Output the (x, y) coordinate of the center of the cell containing the given text.  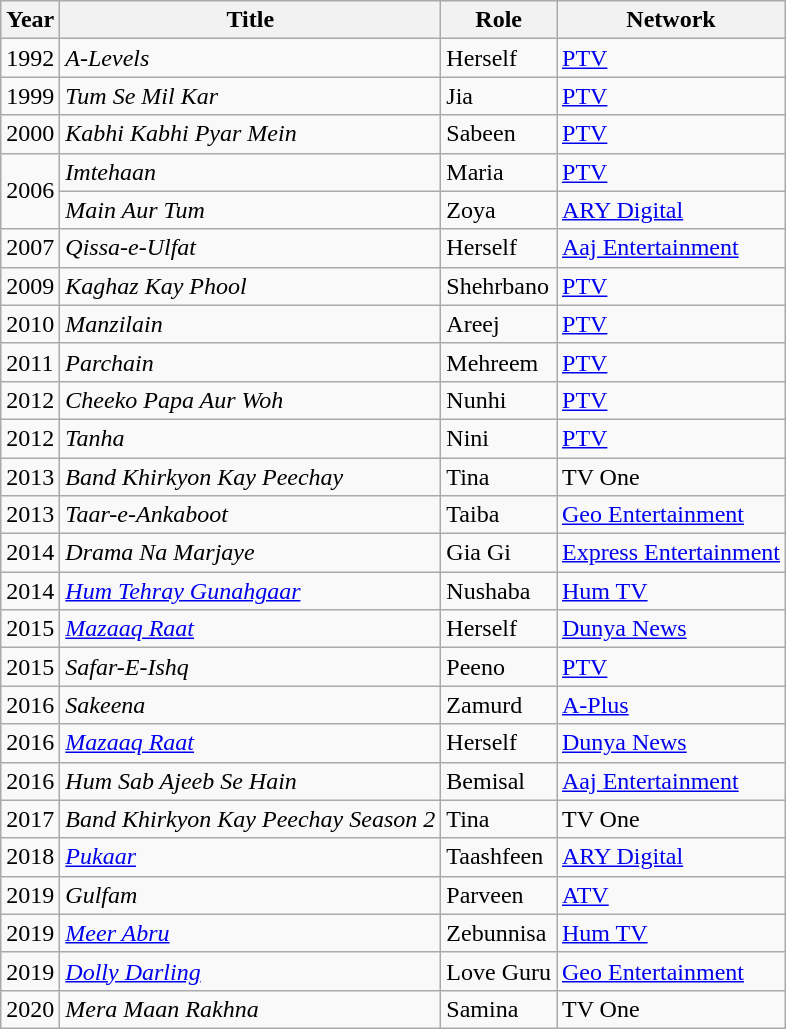
Shehrbano (499, 286)
2011 (30, 362)
Main Aur Tum (250, 210)
Taar-e-Ankaboot (250, 515)
Taiba (499, 515)
Pukaar (250, 857)
Dolly Darling (250, 971)
2000 (30, 134)
Band Khirkyon Kay Peechay (250, 477)
Nushaba (499, 591)
Kabhi Kabhi Pyar Mein (250, 134)
Meer Abru (250, 933)
Express Entertainment (670, 553)
Gulfam (250, 895)
Year (30, 20)
Maria (499, 172)
Jia (499, 96)
Parchain (250, 362)
Kaghaz Kay Phool (250, 286)
Love Guru (499, 971)
Imtehaan (250, 172)
Samina (499, 1009)
Title (250, 20)
Peeno (499, 667)
2010 (30, 324)
Role (499, 20)
Band Khirkyon Kay Peechay Season 2 (250, 819)
Drama Na Marjaye (250, 553)
1999 (30, 96)
Sabeen (499, 134)
Zoya (499, 210)
Mehreem (499, 362)
Manzilain (250, 324)
Tum Se Mil Kar (250, 96)
Nunhi (499, 400)
Parveen (499, 895)
Hum Sab Ajeeb Se Hain (250, 781)
Gia Gi (499, 553)
Cheeko Papa Aur Woh (250, 400)
ATV (670, 895)
Tanha (250, 438)
2020 (30, 1009)
Taashfeen (499, 857)
Network (670, 20)
Mera Maan Rakhna (250, 1009)
Zebunnisa (499, 933)
Zamurd (499, 705)
Safar-E-Ishq (250, 667)
2006 (30, 191)
Nini (499, 438)
A-Levels (250, 58)
2017 (30, 819)
Hum Tehray Gunahgaar (250, 591)
Sakeena (250, 705)
Bemisal (499, 781)
2007 (30, 248)
2009 (30, 286)
Areej (499, 324)
2018 (30, 857)
1992 (30, 58)
Qissa-e-Ulfat (250, 248)
A-Plus (670, 705)
